Detect which cell encompasses the target text, then output its (X, Y) center coordinate. 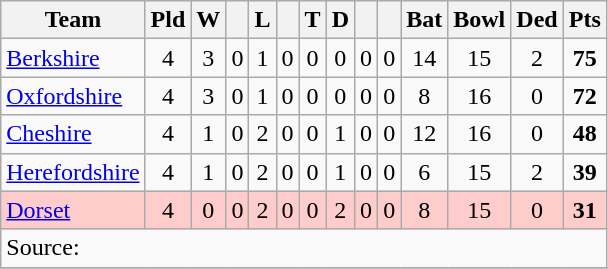
Pld (168, 20)
48 (584, 134)
12 (424, 134)
72 (584, 96)
39 (584, 172)
Bat (424, 20)
Herefordshire (73, 172)
D (340, 20)
75 (584, 58)
Pts (584, 20)
Oxfordshire (73, 96)
Cheshire (73, 134)
Berkshire (73, 58)
Dorset (73, 210)
Bowl (480, 20)
14 (424, 58)
Ded (537, 20)
31 (584, 210)
Source: (304, 248)
L (262, 20)
Team (73, 20)
6 (424, 172)
W (208, 20)
T (312, 20)
